Find where the given text appears and provide that cell's center as [X, Y] coordinate. 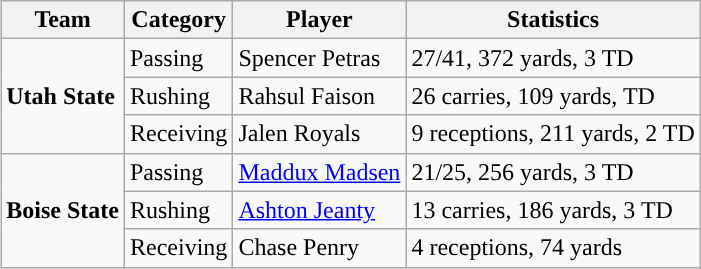
Jalen Royals [320, 134]
Team [63, 20]
27/41, 372 yards, 3 TD [553, 58]
Category [178, 20]
9 receptions, 211 yards, 2 TD [553, 134]
4 receptions, 74 yards [553, 248]
21/25, 256 yards, 3 TD [553, 172]
Spencer Petras [320, 58]
Maddux Madsen [320, 172]
Chase Penry [320, 248]
26 carries, 109 yards, TD [553, 96]
Rahsul Faison [320, 96]
13 carries, 186 yards, 3 TD [553, 210]
Ashton Jeanty [320, 210]
Player [320, 20]
Boise State [63, 210]
Statistics [553, 20]
Utah State [63, 96]
